Detect which cell encompasses the target text, then output its [X, Y] center coordinate. 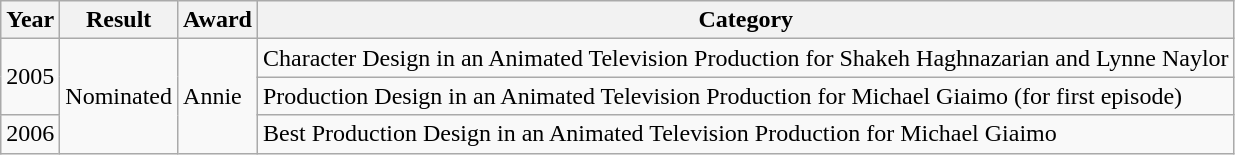
Annie [218, 96]
Character Design in an Animated Television Production for Shakeh Haghnazarian and Lynne Naylor [746, 58]
Category [746, 20]
Year [30, 20]
Result [119, 20]
Award [218, 20]
Nominated [119, 96]
Production Design in an Animated Television Production for Michael Giaimo (for first episode) [746, 96]
Best Production Design in an Animated Television Production for Michael Giaimo [746, 134]
2005 [30, 77]
2006 [30, 134]
